From the cell containing the given text, extract its center point as (x, y) coordinate. 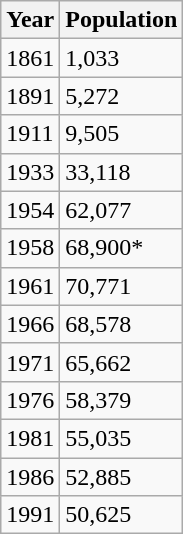
Year (30, 20)
68,900* (122, 248)
1891 (30, 96)
1971 (30, 362)
5,272 (122, 96)
1,033 (122, 58)
62,077 (122, 210)
1961 (30, 286)
1933 (30, 172)
55,035 (122, 438)
Population (122, 20)
58,379 (122, 400)
1986 (30, 477)
1861 (30, 58)
68,578 (122, 324)
52,885 (122, 477)
1976 (30, 400)
65,662 (122, 362)
70,771 (122, 286)
1981 (30, 438)
50,625 (122, 515)
1958 (30, 248)
33,118 (122, 172)
1991 (30, 515)
1954 (30, 210)
1911 (30, 134)
1966 (30, 324)
9,505 (122, 134)
